Extract the (x, y) coordinate from the center of the cell holding the provided text.  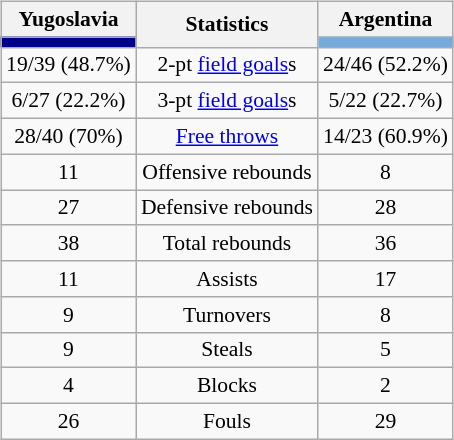
38 (68, 243)
3-pt field goalss (227, 101)
2 (386, 386)
Argentina (386, 19)
24/46 (52.2%) (386, 65)
2-pt field goalss (227, 65)
29 (386, 421)
36 (386, 243)
Blocks (227, 386)
Turnovers (227, 314)
14/23 (60.9%) (386, 136)
6/27 (22.2%) (68, 101)
Steals (227, 350)
Statistics (227, 24)
Assists (227, 279)
28/40 (70%) (68, 136)
27 (68, 208)
5/22 (22.7%) (386, 101)
Total rebounds (227, 243)
19/39 (48.7%) (68, 65)
4 (68, 386)
Fouls (227, 421)
26 (68, 421)
Offensive rebounds (227, 172)
17 (386, 279)
5 (386, 350)
28 (386, 208)
Yugoslavia (68, 19)
Free throws (227, 136)
Defensive rebounds (227, 208)
